Capture the cell that displays the provided text and extract its [x, y] central coordinate. 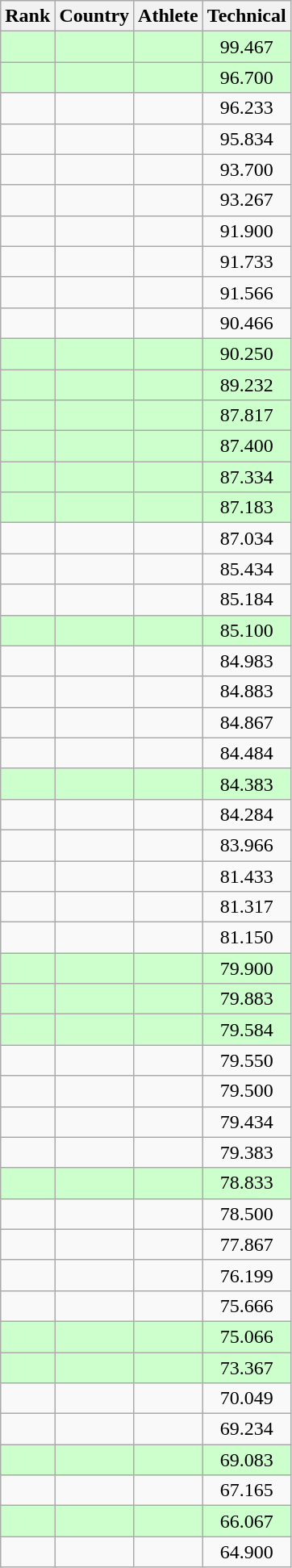
90.466 [247, 323]
99.467 [247, 47]
64.900 [247, 1552]
81.433 [247, 876]
79.883 [247, 999]
84.883 [247, 692]
77.867 [247, 1244]
79.550 [247, 1060]
69.234 [247, 1429]
89.232 [247, 385]
85.184 [247, 600]
87.334 [247, 477]
78.833 [247, 1183]
83.966 [247, 845]
91.900 [247, 231]
81.317 [247, 907]
93.700 [247, 169]
87.817 [247, 416]
91.566 [247, 292]
84.383 [247, 784]
84.983 [247, 661]
78.500 [247, 1214]
84.867 [247, 722]
91.733 [247, 261]
87.034 [247, 538]
79.383 [247, 1152]
96.233 [247, 108]
73.367 [247, 1368]
87.400 [247, 446]
79.500 [247, 1091]
Technical [247, 16]
90.250 [247, 353]
81.150 [247, 938]
69.083 [247, 1460]
Athlete [169, 16]
84.484 [247, 753]
85.100 [247, 630]
67.165 [247, 1491]
75.666 [247, 1306]
96.700 [247, 77]
76.199 [247, 1275]
79.584 [247, 1030]
87.183 [247, 508]
Rank [27, 16]
Country [94, 16]
75.066 [247, 1336]
79.900 [247, 968]
70.049 [247, 1399]
84.284 [247, 814]
93.267 [247, 200]
79.434 [247, 1122]
66.067 [247, 1521]
95.834 [247, 139]
85.434 [247, 569]
